Detect which cell encompasses the target text, then output its [X, Y] center coordinate. 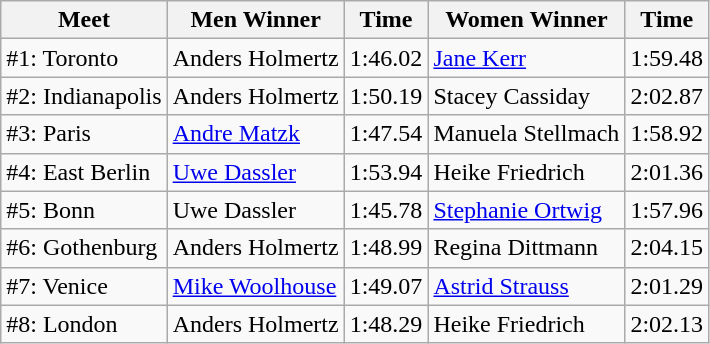
Men Winner [256, 20]
2:04.15 [667, 248]
1:59.48 [667, 58]
1:47.54 [386, 134]
Stephanie Ortwig [526, 210]
Stacey Cassiday [526, 96]
1:46.02 [386, 58]
Meet [84, 20]
#8: London [84, 324]
2:02.13 [667, 324]
#2: Indianapolis [84, 96]
2:02.87 [667, 96]
#7: Venice [84, 286]
1:48.29 [386, 324]
Manuela Stellmach [526, 134]
#4: East Berlin [84, 172]
2:01.29 [667, 286]
1:58.92 [667, 134]
#3: Paris [84, 134]
1:50.19 [386, 96]
Andre Matzk [256, 134]
1:48.99 [386, 248]
2:01.36 [667, 172]
1:57.96 [667, 210]
Regina Dittmann [526, 248]
1:45.78 [386, 210]
Women Winner [526, 20]
1:53.94 [386, 172]
Jane Kerr [526, 58]
Mike Woolhouse [256, 286]
#5: Bonn [84, 210]
1:49.07 [386, 286]
#6: Gothenburg [84, 248]
#1: Toronto [84, 58]
Astrid Strauss [526, 286]
